Locate the cell with the specified text and output its (X, Y) center coordinate. 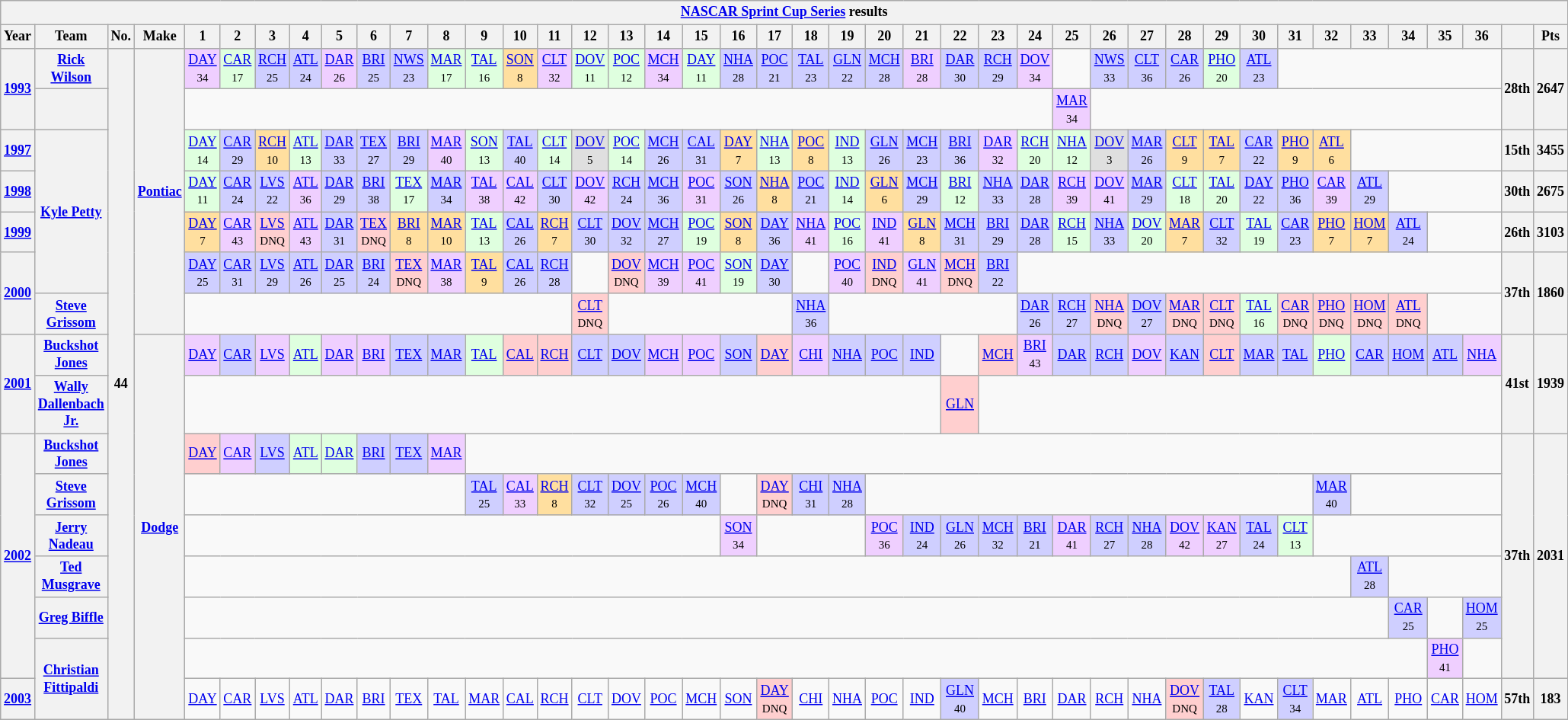
ATL28 (1369, 577)
NHA13 (774, 150)
Christian Fittipaldi (71, 678)
MCH39 (663, 273)
GLN40 (960, 699)
26 (1109, 37)
RCH28 (554, 273)
30 (1259, 37)
DAR33 (340, 150)
26th (1517, 232)
RCH24 (627, 191)
SON34 (739, 536)
POC19 (701, 232)
DAY36 (774, 232)
DAY25 (203, 273)
RCH39 (1072, 191)
35 (1445, 37)
DOV3 (1109, 150)
BRI8 (408, 232)
MAR10 (446, 232)
RCH15 (1072, 232)
CAL31 (701, 150)
CAR29 (238, 150)
DAR41 (1072, 536)
CLT34 (1295, 699)
17 (774, 37)
183 (1550, 699)
3 (273, 37)
10 (519, 37)
NHA36 (811, 314)
DOV34 (1035, 69)
2002 (18, 556)
SON19 (739, 273)
2 (238, 37)
DOV41 (1109, 191)
IND14 (848, 191)
DOV11 (590, 69)
TAL24 (1259, 536)
CAR23 (1295, 232)
15th (1517, 150)
MCH28 (884, 69)
ATLDNQ (1409, 314)
2001 (18, 384)
DOV32 (627, 232)
No. (120, 37)
TAL20 (1222, 191)
ATL6 (1332, 150)
POC8 (811, 150)
NHA41 (811, 232)
3455 (1550, 150)
1998 (18, 191)
CAR26 (1185, 69)
TAL40 (519, 150)
POC16 (848, 232)
RCH10 (273, 150)
BRI24 (374, 273)
1939 (1550, 384)
PHO9 (1295, 150)
MAR17 (446, 69)
CAL42 (519, 191)
27 (1147, 37)
POC26 (663, 494)
BRI25 (374, 69)
NHA12 (1072, 150)
MCH29 (922, 191)
24 (1035, 37)
14 (663, 37)
BRI28 (922, 69)
MAR29 (1147, 191)
NHADNQ (1109, 314)
GLN22 (848, 69)
TAL23 (811, 69)
30th (1517, 191)
Wally Dallenbach Jr. (71, 404)
Pts (1550, 37)
Year (18, 37)
CLT18 (1185, 191)
20 (884, 37)
MCH32 (998, 536)
MCH40 (701, 494)
CAR24 (238, 191)
TAL28 (1222, 699)
DOV25 (627, 494)
5 (340, 37)
POC14 (627, 150)
1999 (18, 232)
DAY34 (203, 69)
POC12 (627, 69)
GLN (960, 404)
33 (1369, 37)
Jerry Nadeau (71, 536)
KAN27 (1222, 536)
BRI12 (960, 191)
RCH20 (1035, 150)
DAY22 (1259, 191)
CARDNQ (1295, 314)
8 (446, 37)
1860 (1550, 293)
GLN41 (922, 273)
6 (374, 37)
POC40 (848, 273)
15 (701, 37)
ATL43 (305, 232)
4 (305, 37)
RCH25 (273, 69)
TAL9 (484, 273)
RCH29 (998, 69)
CAR25 (1409, 617)
RCH8 (554, 494)
RCH7 (554, 232)
SON13 (484, 150)
CAR39 (1332, 191)
CAR17 (238, 69)
DOV20 (1147, 232)
POC36 (884, 536)
13 (627, 37)
NWS23 (408, 69)
SON26 (739, 191)
23 (998, 37)
CLT13 (1295, 536)
CAL33 (519, 494)
25 (1072, 37)
TAL13 (484, 232)
MCH31 (960, 232)
31 (1295, 37)
DAY30 (774, 273)
PHO20 (1222, 69)
DAR30 (960, 69)
TAL25 (484, 494)
Rick Wilson (71, 69)
41st (1517, 384)
CAR31 (238, 273)
DAY14 (203, 150)
BRI22 (998, 273)
POC41 (701, 273)
TAL19 (1259, 232)
NWS33 (1109, 69)
MCH36 (663, 191)
Kyle Petty (71, 212)
POC31 (701, 191)
28th (1517, 88)
32 (1332, 37)
IND13 (848, 150)
Pontiac (160, 191)
MCH23 (922, 150)
GLN6 (884, 191)
PHODNQ (1332, 314)
3103 (1550, 232)
ATL29 (1369, 191)
Make (160, 37)
CLT14 (554, 150)
18 (811, 37)
PHO36 (1295, 191)
DAR32 (998, 150)
22 (960, 37)
DAR25 (340, 273)
2003 (18, 699)
36 (1482, 37)
INDDNQ (884, 273)
Team (71, 37)
CLT9 (1185, 150)
LVSDNQ (273, 232)
CLT36 (1147, 69)
2000 (18, 293)
2031 (1550, 556)
IND41 (884, 232)
1993 (18, 88)
16 (739, 37)
HOMDNQ (1369, 314)
ATL26 (305, 273)
NASCAR Sprint Cup Series results (784, 12)
MAR7 (1185, 232)
ATL36 (305, 191)
LVS29 (273, 273)
28 (1185, 37)
CAR22 (1259, 150)
1997 (18, 150)
DAR31 (340, 232)
MAR26 (1147, 150)
ATL13 (305, 150)
CAR43 (238, 232)
BRI38 (374, 191)
MCH26 (663, 150)
MAR38 (446, 273)
HOM25 (1482, 617)
LVS22 (273, 191)
CHI31 (811, 494)
TAL7 (1222, 150)
PHO7 (1332, 232)
29 (1222, 37)
12 (590, 37)
44 (120, 384)
MARDNQ (1185, 314)
19 (848, 37)
2675 (1550, 191)
11 (554, 37)
DAR29 (340, 191)
TEX27 (374, 150)
DOV5 (590, 150)
BRI36 (960, 150)
BRI43 (1035, 355)
ATL23 (1259, 69)
GLN8 (922, 232)
BRI21 (1035, 536)
34 (1409, 37)
PHO41 (1445, 658)
9 (484, 37)
MCH27 (663, 232)
Greg Biffle (71, 617)
7 (408, 37)
TAL38 (484, 191)
DOV27 (1147, 314)
2647 (1550, 88)
Ted Musgrave (71, 577)
21 (922, 37)
HOM7 (1369, 232)
IND24 (922, 536)
TEX17 (408, 191)
57th (1517, 699)
NHA8 (774, 191)
MCH34 (663, 69)
MCHDNQ (960, 273)
Dodge (160, 527)
1 (203, 37)
